Output the [x, y] coordinate of the center of the cell containing the given text.  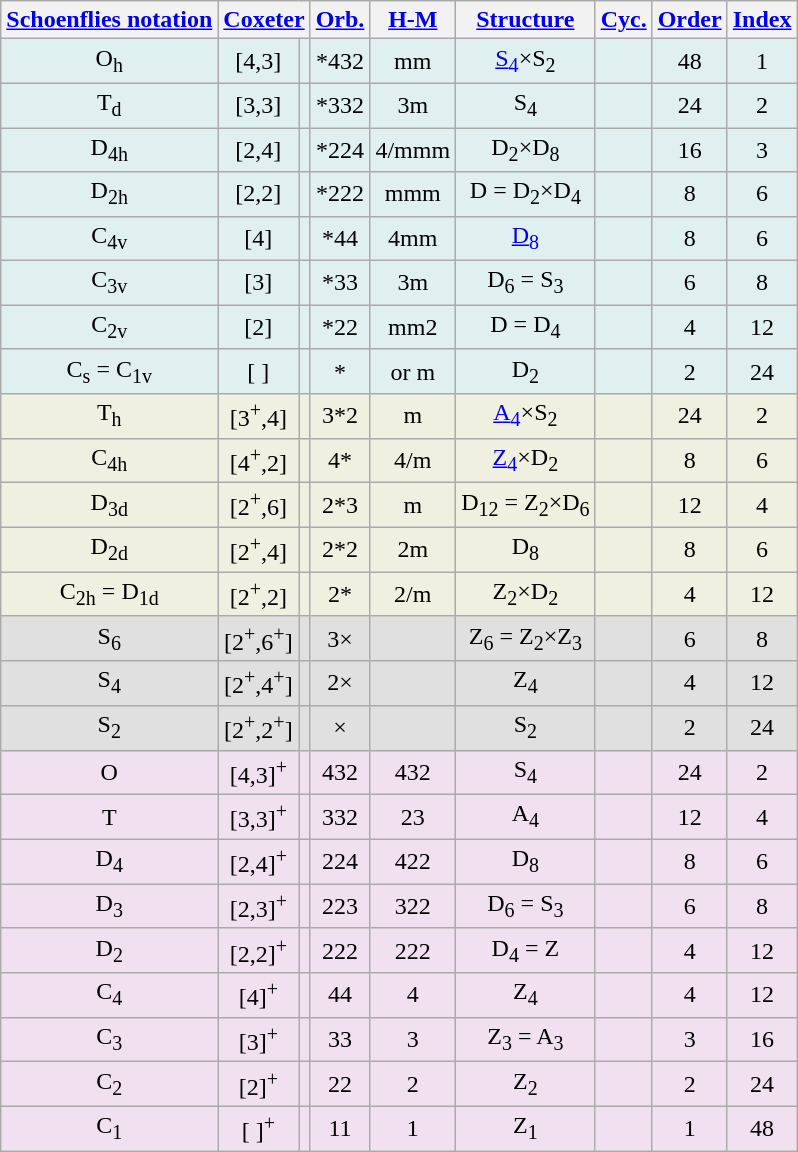
Oh [110, 61]
[4] [258, 238]
C4h [110, 460]
[4]+ [258, 996]
C2v [110, 327]
Structure [526, 20]
A4×S2 [526, 416]
Schoenflies notation [110, 20]
224 [340, 862]
Z2×D2 [526, 594]
C2h = D1d [110, 594]
22 [340, 1084]
44 [340, 996]
*222 [340, 194]
4/mmm [413, 150]
3× [340, 638]
[2,3]+ [258, 906]
33 [340, 1040]
Index [762, 20]
D2×D8 [526, 150]
11 [340, 1128]
*33 [340, 283]
D12 = Z2×D6 [526, 506]
Z6 = Z2×Z3 [526, 638]
2× [340, 684]
[2,2] [258, 194]
Orb. [340, 20]
2* [340, 594]
4* [340, 460]
[ ]+ [258, 1128]
23 [413, 818]
*22 [340, 327]
[2,4]+ [258, 862]
[2] [258, 327]
Z1 [526, 1128]
* [340, 371]
2/m [413, 594]
4/m [413, 460]
Td [110, 105]
[3+,4] [258, 416]
[3,3] [258, 105]
D = D4 [526, 327]
C2 [110, 1084]
3*2 [340, 416]
223 [340, 906]
332 [340, 818]
[2+,2+] [258, 728]
mmm [413, 194]
*44 [340, 238]
A4 [526, 818]
[4,3]+ [258, 772]
422 [413, 862]
S4×S2 [526, 61]
2*2 [340, 550]
Z4×D2 [526, 460]
O [110, 772]
[4,3] [258, 61]
D4 [110, 862]
4mm [413, 238]
T [110, 818]
D3d [110, 506]
[2+,4] [258, 550]
Cs = C1v [110, 371]
[2,4] [258, 150]
322 [413, 906]
[4+,2] [258, 460]
[3]+ [258, 1040]
[2]+ [258, 1084]
[3,3]+ [258, 818]
D4h [110, 150]
*332 [340, 105]
D3 [110, 906]
C4 [110, 996]
Th [110, 416]
Cyc. [624, 20]
Coxeter [264, 20]
[2,2]+ [258, 950]
S6 [110, 638]
H-M [413, 20]
C3v [110, 283]
2m [413, 550]
D4 = Z [526, 950]
× [340, 728]
[3] [258, 283]
[2+,6] [258, 506]
[2+,2] [258, 594]
*432 [340, 61]
Z2 [526, 1084]
D2h [110, 194]
2*3 [340, 506]
mm2 [413, 327]
mm [413, 61]
*224 [340, 150]
Order [690, 20]
or m [413, 371]
C3 [110, 1040]
C1 [110, 1128]
[ ] [258, 371]
Z3 = A3 [526, 1040]
D2d [110, 550]
[2+,4+] [258, 684]
D = D2×D4 [526, 194]
[2+,6+] [258, 638]
C4v [110, 238]
